Search for the cell housing the specified text and yield its (X, Y) center coordinate. 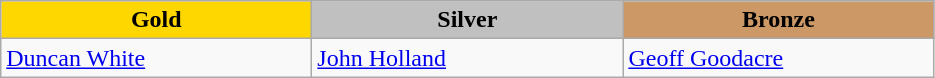
Silver (468, 20)
John Holland (468, 58)
Geoff Goodacre (778, 58)
Bronze (778, 20)
Duncan White (156, 58)
Gold (156, 20)
